Find where the given text appears and provide that cell's center as [X, Y] coordinate. 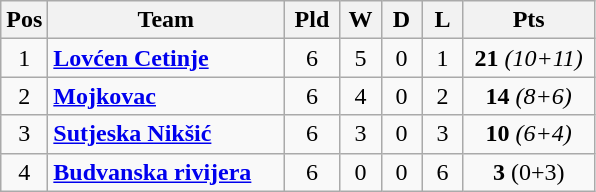
Sutjeska Nikšić [166, 134]
Budvanska rivijera [166, 172]
Team [166, 20]
Lovćen Cetinje [166, 58]
21 (10+11) [528, 58]
3 (0+3) [528, 172]
Mojkovac [166, 96]
Pld [312, 20]
10 (6+4) [528, 134]
D [402, 20]
Pts [528, 20]
L [442, 20]
Pos [24, 20]
5 [360, 58]
14 (8+6) [528, 96]
W [360, 20]
